For the text-containing cell, return its midpoint in (x, y) coordinate format. 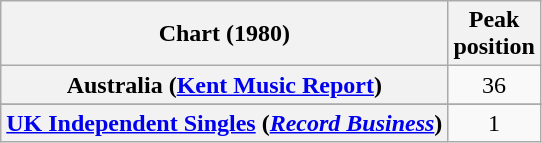
Australia (Kent Music Report) (224, 85)
UK Independent Singles (Record Business) (224, 123)
Chart (1980) (224, 34)
1 (494, 123)
36 (494, 85)
Peakposition (494, 34)
